Detect which cell encompasses the target text, then output its [x, y] center coordinate. 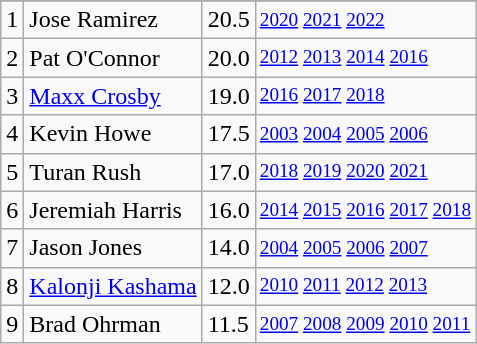
2014 2015 2016 2017 2018 [365, 210]
Turan Rush [113, 172]
2018 2019 2020 2021 [365, 172]
11.5 [228, 324]
2007 2008 2009 2010 2011 [365, 324]
6 [12, 210]
Pat O'Connor [113, 58]
2010 2011 2012 2013 [365, 286]
Brad Ohrman [113, 324]
19.0 [228, 96]
Jeremiah Harris [113, 210]
2016 2017 2018 [365, 96]
17.5 [228, 134]
Kevin Howe [113, 134]
Jason Jones [113, 248]
17.0 [228, 172]
3 [12, 96]
12.0 [228, 286]
2 [12, 58]
Jose Ramirez [113, 20]
9 [12, 324]
7 [12, 248]
5 [12, 172]
Kalonji Kashama [113, 286]
2012 2013 2014 2016 [365, 58]
8 [12, 286]
16.0 [228, 210]
2020 2021 2022 [365, 20]
20.0 [228, 58]
2004 2005 2006 2007 [365, 248]
14.0 [228, 248]
4 [12, 134]
1 [12, 20]
20.5 [228, 20]
Maxx Crosby [113, 96]
2003 2004 2005 2006 [365, 134]
